Return [X, Y] of the center of cell containing provided text 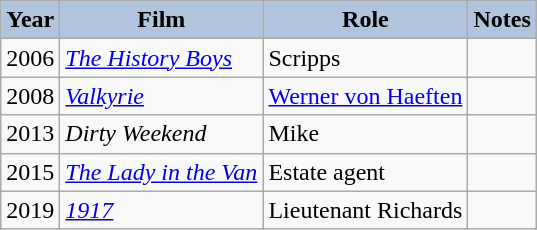
Estate agent [366, 172]
2013 [30, 134]
Valkyrie [162, 96]
2019 [30, 210]
Scripps [366, 58]
Mike [366, 134]
2008 [30, 96]
2006 [30, 58]
1917 [162, 210]
The Lady in the Van [162, 172]
Notes [502, 20]
Lieutenant Richards [366, 210]
The History Boys [162, 58]
Role [366, 20]
Werner von Haeften [366, 96]
Year [30, 20]
2015 [30, 172]
Film [162, 20]
Dirty Weekend [162, 134]
